Scan for the cell matching the given text and deliver its [x, y] coordinate at center. 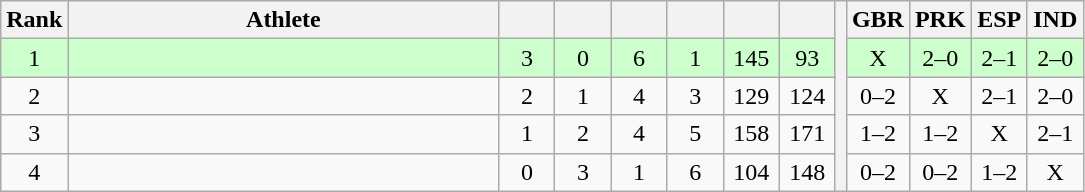
ESP [999, 20]
158 [751, 134]
93 [807, 58]
PRK [940, 20]
104 [751, 172]
Rank [34, 20]
129 [751, 96]
IND [1055, 20]
5 [695, 134]
124 [807, 96]
171 [807, 134]
GBR [878, 20]
148 [807, 172]
Athlete [284, 20]
145 [751, 58]
